Capture the cell that displays the provided text and extract its (x, y) central coordinate. 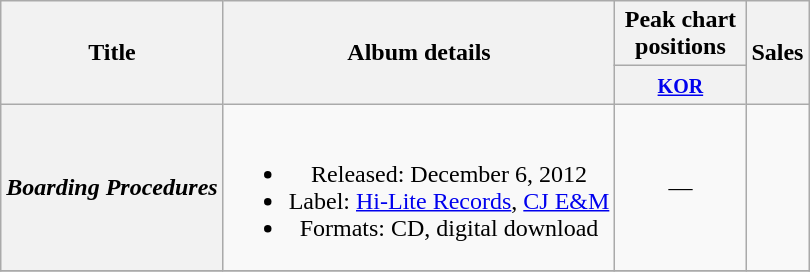
KOR (680, 85)
Sales (778, 52)
— (680, 188)
Released: December 6, 2012Label: Hi-Lite Records, CJ E&MFormats: CD, digital download (419, 188)
Peak chart positions (680, 34)
Boarding Procedures (112, 188)
Title (112, 52)
Album details (419, 52)
